Search for the cell housing the specified text and yield its (x, y) center coordinate. 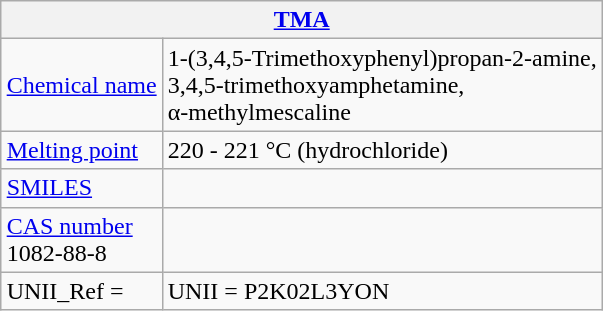
Melting point (82, 150)
UNII_Ref = (82, 291)
UNII = P2K02L3YON (382, 291)
CAS number1082-88-8 (82, 240)
SMILES (82, 188)
220 - 221 °C (hydrochloride) (382, 150)
TMA (302, 20)
Chemical name (82, 85)
1-(3,4,5-Trimethoxyphenyl)propan-2-amine,3,4,5-trimethoxyamphetamine,α-methylmescaline (382, 85)
